From the cell containing the given text, extract its center point as [x, y] coordinate. 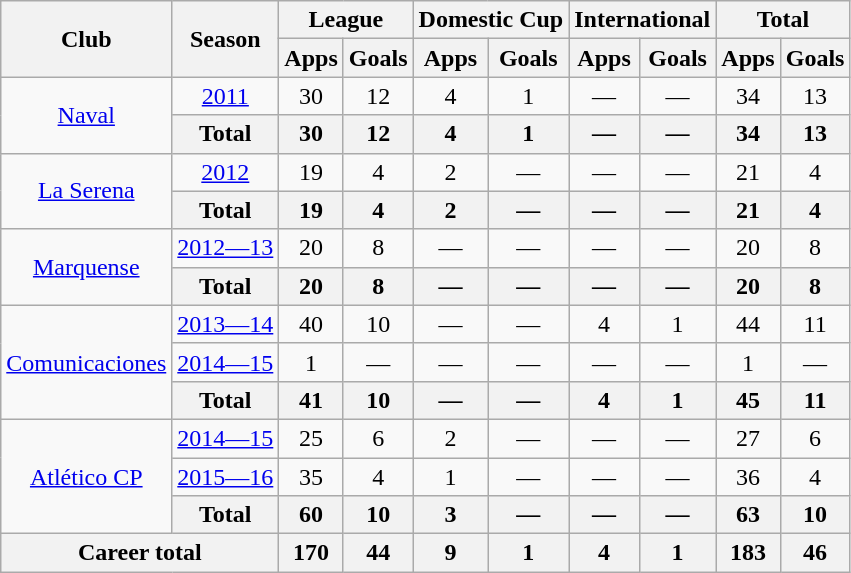
Comunicaciones [86, 362]
2013—14 [226, 324]
Career total [140, 553]
Naval [86, 115]
International [642, 20]
63 [748, 515]
La Serena [86, 191]
183 [748, 553]
2012—13 [226, 248]
46 [815, 553]
170 [311, 553]
40 [311, 324]
35 [311, 477]
Season [226, 39]
3 [450, 515]
60 [311, 515]
9 [450, 553]
Marquense [86, 267]
Domestic Cup [491, 20]
2012 [226, 172]
45 [748, 400]
Atlético CP [86, 476]
2015—16 [226, 477]
36 [748, 477]
25 [311, 438]
41 [311, 400]
Club [86, 39]
2011 [226, 96]
League [346, 20]
27 [748, 438]
